Return [X, Y] of the center of cell containing provided text 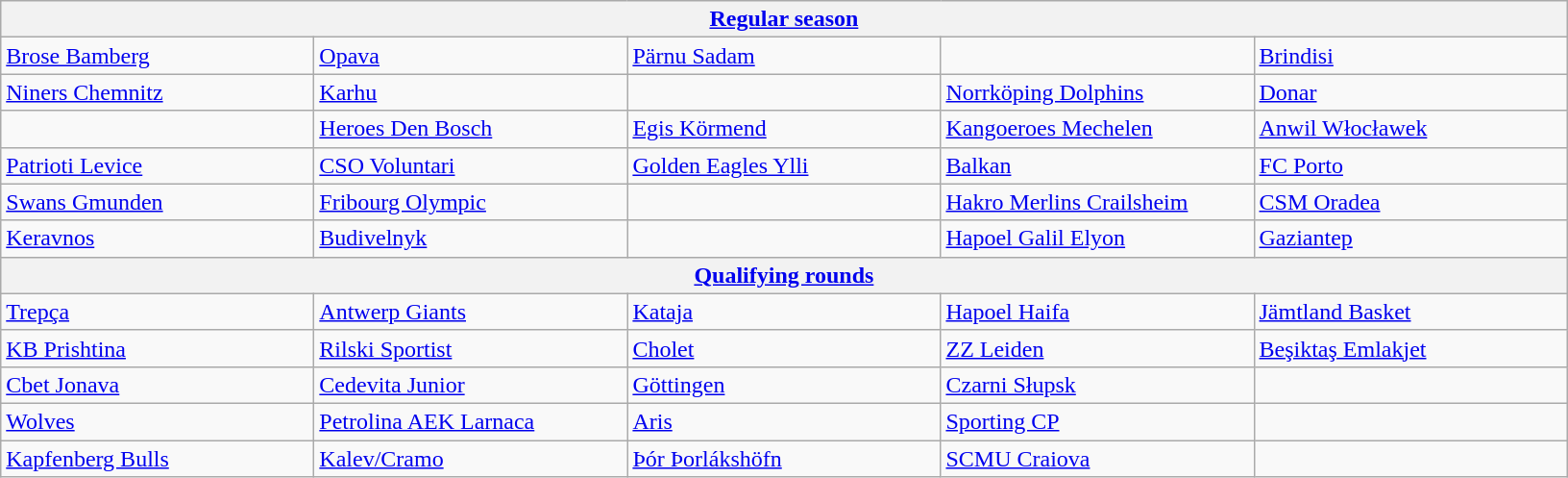
Kapfenberg Bulls [158, 459]
ZZ Leiden [1097, 348]
Cbet Jonava [158, 385]
Cedevita Junior [471, 385]
Þór Þorlákshöfn [784, 459]
Karhu [471, 92]
Beşiktaş Emlakjet [1410, 348]
Hakro Merlins Crailsheim [1097, 202]
Trepça [158, 312]
Swans Gmunden [158, 202]
Regular season [784, 19]
Donar [1410, 92]
Kataja [784, 312]
Jämtland Basket [1410, 312]
CSO Voluntari [471, 165]
Wolves [158, 421]
Gaziantep [1410, 239]
Brose Bamberg [158, 56]
Sporting CP [1097, 421]
Göttingen [784, 385]
SCMU Craiova [1097, 459]
Niners Chemnitz [158, 92]
Petrolina AEK Larnaca [471, 421]
Pärnu Sadam [784, 56]
Egis Körmend [784, 129]
Budivelnyk [471, 239]
Opava [471, 56]
Patrioti Levice [158, 165]
CSM Oradea [1410, 202]
FC Porto [1410, 165]
Norrköping Dolphins [1097, 92]
Anwil Włocławek [1410, 129]
Hapoel Haifa [1097, 312]
Brindisi [1410, 56]
Balkan [1097, 165]
Rilski Sportist [471, 348]
Aris [784, 421]
Antwerp Giants [471, 312]
Cholet [784, 348]
KB Prishtina [158, 348]
Keravnos [158, 239]
Kangoeroes Mechelen [1097, 129]
Fribourg Olympic [471, 202]
Golden Eagles Ylli [784, 165]
Czarni Słupsk [1097, 385]
Heroes Den Bosch [471, 129]
Qualifying rounds [784, 275]
Hapoel Galil Elyon [1097, 239]
Kalev/Cramo [471, 459]
